Return the (x, y) coordinate for the center point of the cell that contains the specified text.  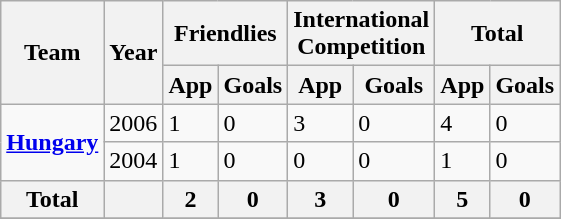
Hungary (52, 142)
Year (134, 52)
Friendlies (226, 34)
2004 (134, 161)
2 (190, 199)
5 (462, 199)
4 (462, 123)
Team (52, 52)
InternationalCompetition (362, 34)
2006 (134, 123)
